Output the (x, y) coordinate of the center of the cell containing the given text.  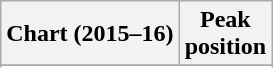
Chart (2015–16) (90, 34)
Peakposition (225, 34)
